Output the [x, y] coordinate of the center of the cell containing the given text.  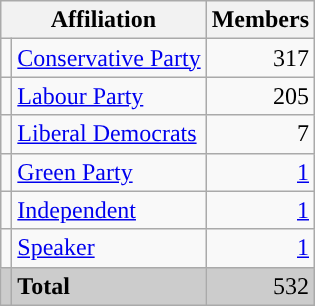
Members [260, 20]
532 [260, 286]
Total [109, 286]
Affiliation [104, 20]
Liberal Democrats [109, 134]
Independent [109, 210]
317 [260, 58]
Green Party [109, 172]
7 [260, 134]
Labour Party [109, 96]
Conservative Party [109, 58]
205 [260, 96]
Speaker [109, 248]
